For the text-containing cell, return its midpoint in [x, y] coordinate format. 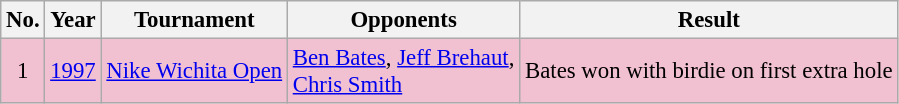
Ben Bates, Jeff Brehaut, Chris Smith [403, 72]
1997 [73, 72]
Bates won with birdie on first extra hole [709, 72]
1 [23, 72]
Nike Wichita Open [194, 72]
Opponents [403, 20]
Result [709, 20]
No. [23, 20]
Tournament [194, 20]
Year [73, 20]
